Provide the [x, y] coordinate of the cell's center where the given text is located.  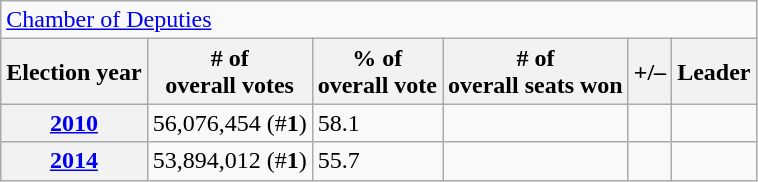
58.1 [377, 123]
2010 [74, 123]
56,076,454 (#1) [230, 123]
+/– [650, 72]
2014 [74, 161]
Election year [74, 72]
Leader [714, 72]
53,894,012 (#1) [230, 161]
Chamber of Deputies [378, 20]
55.7 [377, 161]
# ofoverall seats won [536, 72]
# ofoverall votes [230, 72]
% ofoverall vote [377, 72]
